From the cell containing the given text, extract its center point as (x, y) coordinate. 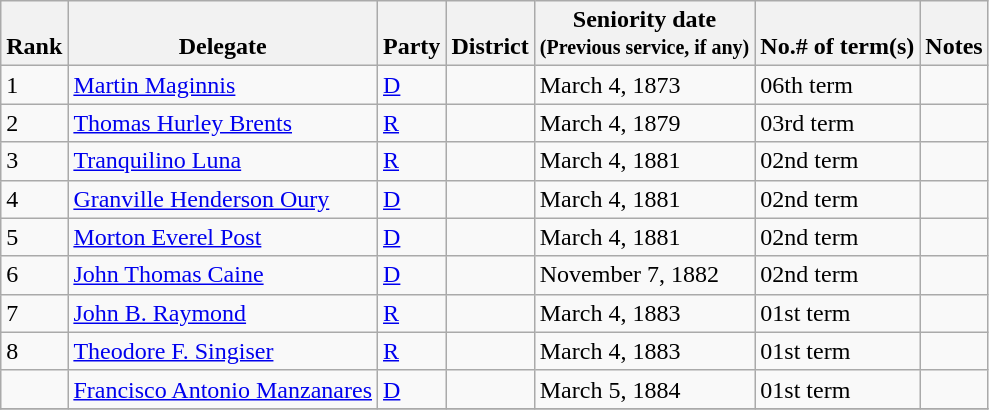
Notes (954, 34)
4 (34, 199)
District (490, 34)
Francisco Antonio Manzanares (223, 389)
Thomas Hurley Brents (223, 123)
Martin Maginnis (223, 85)
03rd term (838, 123)
John Thomas Caine (223, 275)
Seniority date(Previous service, if any) (644, 34)
November 7, 1882 (644, 275)
8 (34, 351)
1 (34, 85)
March 5, 1884 (644, 389)
Party (412, 34)
Tranquilino Luna (223, 161)
March 4, 1879 (644, 123)
3 (34, 161)
Rank (34, 34)
Theodore F. Singiser (223, 351)
March 4, 1873 (644, 85)
Delegate (223, 34)
Granville Henderson Oury (223, 199)
No.# of term(s) (838, 34)
06th term (838, 85)
John B. Raymond (223, 313)
7 (34, 313)
2 (34, 123)
6 (34, 275)
Morton Everel Post (223, 237)
5 (34, 237)
